Find where the given text appears and provide that cell's center as (X, Y) coordinate. 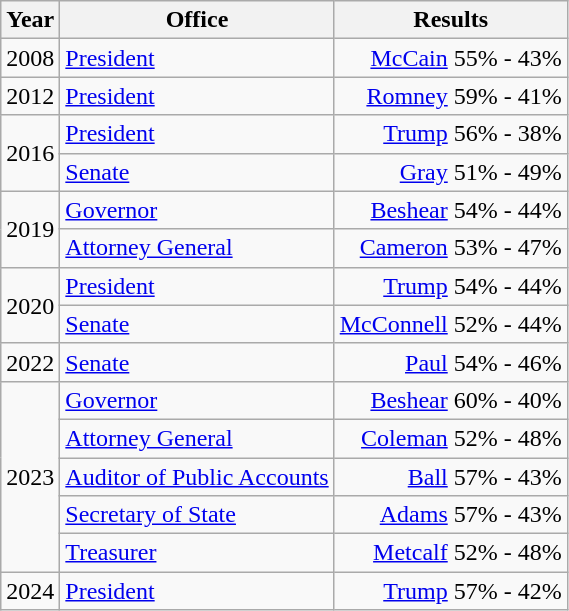
Paul 54% - 46% (450, 362)
2008 (30, 58)
Secretary of State (197, 515)
Treasurer (197, 553)
McConnell 52% - 44% (450, 324)
Trump 54% - 44% (450, 286)
Ball 57% - 43% (450, 477)
Auditor of Public Accounts (197, 477)
Coleman 52% - 48% (450, 438)
Trump 57% - 42% (450, 591)
Year (30, 20)
2020 (30, 305)
Romney 59% - 41% (450, 96)
Beshear 54% - 44% (450, 210)
2019 (30, 229)
Trump 56% - 38% (450, 134)
Gray 51% - 49% (450, 172)
Metcalf 52% - 48% (450, 553)
Beshear 60% - 40% (450, 400)
Cameron 53% - 47% (450, 248)
McCain 55% - 43% (450, 58)
2023 (30, 476)
Adams 57% - 43% (450, 515)
Results (450, 20)
2022 (30, 362)
Office (197, 20)
2024 (30, 591)
2012 (30, 96)
2016 (30, 153)
